Return (x, y) of the center of cell containing provided text 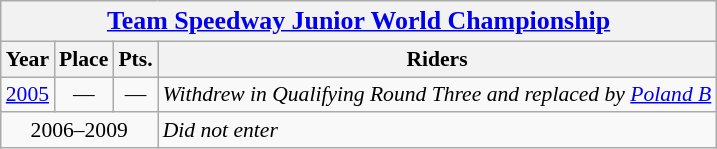
Riders (438, 59)
Place (84, 59)
2005 (28, 95)
Year (28, 59)
2006–2009 (80, 131)
Did not enter (438, 131)
Pts. (135, 59)
Team Speedway Junior World Championship (359, 21)
Withdrew in Qualifying Round Three and replaced by Poland B (438, 95)
